Extract the (x, y) coordinate from the center of the cell holding the provided text.  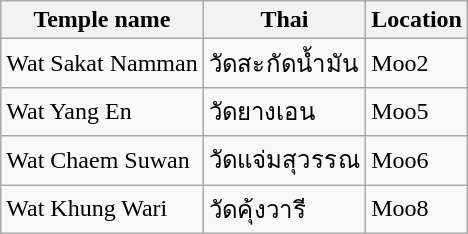
Moo6 (417, 160)
Thai (284, 20)
Wat Sakat Namman (102, 64)
วัดสะกัดน้ำมัน (284, 64)
วัดแจ่มสุวรรณ (284, 160)
Wat Yang En (102, 112)
Moo5 (417, 112)
Wat Chaem Suwan (102, 160)
Temple name (102, 20)
Moo2 (417, 64)
Location (417, 20)
วัดคุ้งวารี (284, 208)
Moo8 (417, 208)
Wat Khung Wari (102, 208)
วัดยางเอน (284, 112)
